Extract the [X, Y] coordinate from the center of the cell holding the provided text.  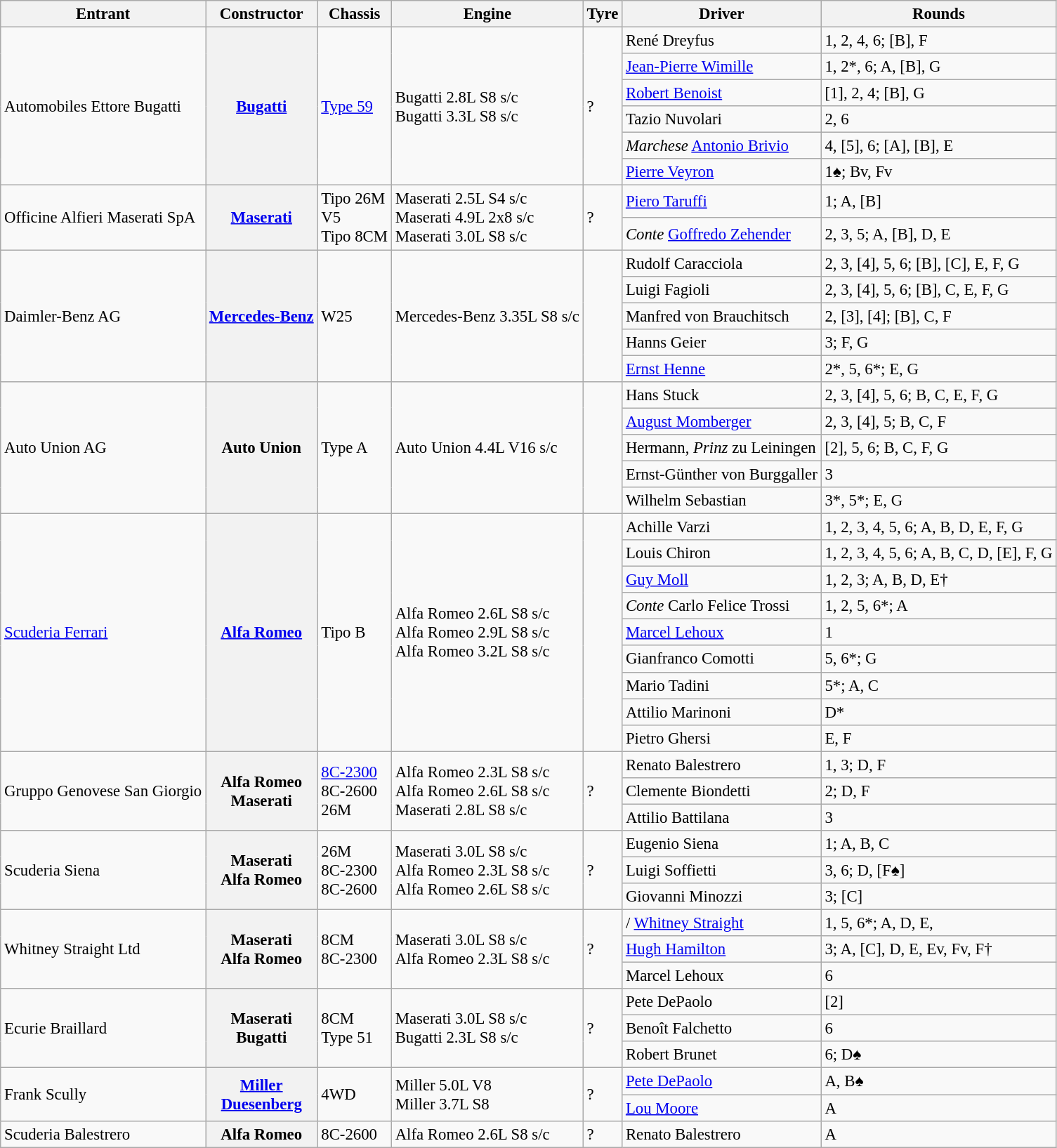
August Momberger [722, 421]
Scuderia Siena [103, 871]
Driver [722, 14]
Jean-Pierre Wimille [722, 67]
1, 3; D, F [938, 765]
Rudolf Caracciola [722, 263]
A, B♠ [938, 1081]
2, 3, [4], 5, 6; [B], C, E, F, G [938, 289]
Ernst Henne [722, 369]
W25 [354, 316]
Hermann, Prinz zu Leiningen [722, 448]
Entrant [103, 14]
1, 2, 3, 4, 5, 6; A, B, D, E, F, G [938, 527]
2, 3, [4], 5, 6; B, C, E, F, G [938, 395]
26M8C-2300 8C-2600 [354, 871]
Luigi Soffietti [722, 870]
D* [938, 712]
Giovanni Minozzi [722, 897]
/ Whitney Straight [722, 923]
Hanns Geier [722, 342]
René Dreyfus [722, 41]
MillerDuesenberg [261, 1094]
Auto Union AG [103, 448]
Maserati 3.0L S8 s/cAlfa Romeo 2.3L S8 s/c [487, 949]
Mario Tadini [722, 685]
3; A, [C], D, E, Ev, Fv, F† [938, 949]
Maserati 2.5L S4 s/c Maserati 4.9L 2x8 s/c Maserati 3.0L S8 s/c [487, 218]
Robert Brunet [722, 1055]
5*; A, C [938, 685]
4, [5], 6; [A], [B], E [938, 146]
8CM 8C-2300 [354, 949]
Auto Union [261, 448]
Scuderia Ferrari [103, 633]
Piero Taruffi [722, 202]
Tazio Nuvolari [722, 119]
Manfred von Brauchitsch [722, 316]
Luigi Fagioli [722, 289]
MaseratiBugatti [261, 1028]
Tyre [603, 14]
Type A [354, 448]
Bugatti [261, 107]
Tipo B [354, 633]
1, 2*, 6; A, [B], G [938, 67]
1; A, [B] [938, 202]
Automobiles Ettore Bugatti [103, 107]
Daimler-Benz AG [103, 316]
Alfa Romeo 2.6L S8 s/c [487, 1134]
Louis Chiron [722, 553]
Alfa Romeo 2.3L S8 s/c Alfa Romeo 2.6L S8 s/c Maserati 2.8L S8 s/c [487, 791]
Rounds [938, 14]
Auto Union 4.4L V16 s/c [487, 448]
Hugh Hamilton [722, 949]
Attilio Marinoni [722, 712]
2, 6 [938, 119]
Gianfranco Comotti [722, 659]
Engine [487, 14]
E, F [938, 738]
Guy Moll [722, 580]
3; F, G [938, 342]
Conte Goffredo Zehender [722, 234]
Hans Stuck [722, 395]
6; D♠ [938, 1055]
1; A, B, C [938, 844]
2, 3, 5; A, [B], D, E [938, 234]
2, 3, [4], 5, 6; [B], [C], E, F, G [938, 263]
Robert Benoist [722, 93]
8CMType 51 [354, 1028]
Miller 5.0L V8Miller 3.7L S8 [487, 1094]
1♠; Bv, Fv [938, 172]
Tipo 26MV5Tipo 8CM [354, 218]
1, 2, 5, 6*; A [938, 606]
3, 6; D, [F♠] [938, 870]
Pietro Ghersi [722, 738]
[1], 2, 4; [B], G [938, 93]
Ecurie Braillard [103, 1028]
1, 2, 3; A, B, D, E† [938, 580]
Gruppo Genovese San Giorgio [103, 791]
Mercedes-Benz [261, 316]
Clemente Biondetti [722, 791]
3; [C] [938, 897]
Bugatti 2.8L S8 s/cBugatti 3.3L S8 s/c [487, 107]
3*, 5*; E, G [938, 501]
5, 6*; G [938, 659]
Benoît Falchetto [722, 1029]
Lou Moore [722, 1108]
8C-2600 [354, 1134]
Chassis [354, 14]
Achille Varzi [722, 527]
[2] [938, 1002]
Officine Alfieri Maserati SpA [103, 218]
Constructor [261, 14]
Type 59 [354, 107]
1, 5, 6*; A, D, E, [938, 923]
2; D, F [938, 791]
Maserati 3.0L S8 s/cAlfa Romeo 2.3L S8 s/c Alfa Romeo 2.6L S8 s/c [487, 871]
Conte Carlo Felice Trossi [722, 606]
Alfa Romeo Maserati [261, 791]
Maserati 3.0L S8 s/cBugatti 2.3L S8 s/c [487, 1028]
8C-2300 8C-260026M [354, 791]
Marchese Antonio Brivio [722, 146]
2, 3, [4], 5; B, C, F [938, 421]
Wilhelm Sebastian [722, 501]
Maserati [261, 218]
Mercedes-Benz 3.35L S8 s/c [487, 316]
Frank Scully [103, 1094]
Eugenio Siena [722, 844]
1 [938, 633]
Pierre Veyron [722, 172]
4WD [354, 1094]
2*, 5, 6*; E, G [938, 369]
Alfa Romeo 2.6L S8 s/cAlfa Romeo 2.9L S8 s/c Alfa Romeo 3.2L S8 s/c [487, 633]
Whitney Straight Ltd [103, 949]
1, 2, 3, 4, 5, 6; A, B, C, D, [E], F, G [938, 553]
Scuderia Balestrero [103, 1134]
2, [3], [4]; [B], C, F [938, 316]
Attilio Battilana [722, 817]
[2], 5, 6; B, C, F, G [938, 448]
1, 2, 4, 6; [B], F [938, 41]
Ernst-Günther von Burggaller [722, 474]
